Capture the cell that displays the provided text and extract its [x, y] central coordinate. 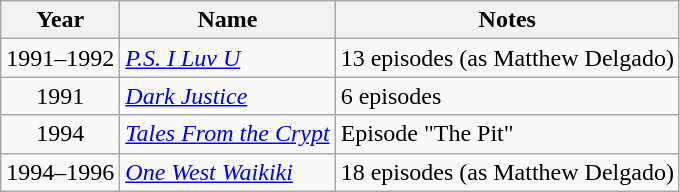
13 episodes (as Matthew Delgado) [507, 58]
Year [60, 20]
Tales From the Crypt [228, 134]
Name [228, 20]
P.S. I Luv U [228, 58]
1991–1992 [60, 58]
18 episodes (as Matthew Delgado) [507, 172]
One West Waikiki [228, 172]
6 episodes [507, 96]
1991 [60, 96]
Notes [507, 20]
1994 [60, 134]
1994–1996 [60, 172]
Dark Justice [228, 96]
Episode "The Pit" [507, 134]
